Return the (X, Y) coordinate for the center point of the cell that contains the specified text.  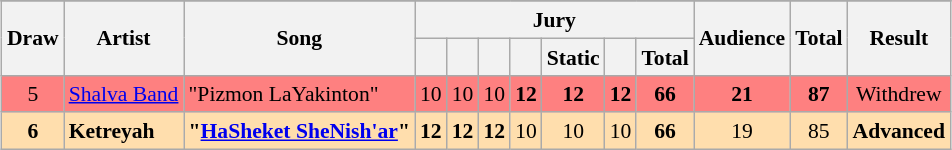
Draw (33, 38)
19 (742, 132)
Jury (554, 20)
Advanced (899, 132)
21 (742, 94)
Result (899, 38)
"HaSheket SheNish'ar" (300, 132)
Ketreyah (124, 132)
5 (33, 94)
Withdrew (899, 94)
"Pizmon LaYakinton" (300, 94)
Static (574, 56)
Song (300, 38)
Audience (742, 38)
Artist (124, 38)
6 (33, 132)
87 (818, 94)
Shalva Band (124, 94)
85 (818, 132)
